Scan for the cell matching the given text and deliver its [x, y] coordinate at center. 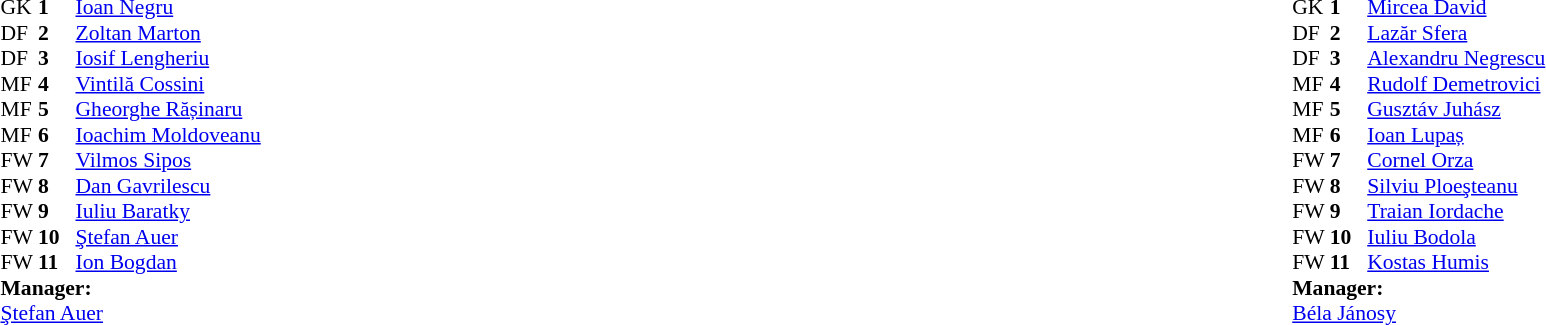
Vilmos Sipos [168, 161]
Rudolf Demetrovici [1456, 84]
Cornel Orza [1456, 161]
Vintilă Cossini [168, 84]
Silviu Ploeşteanu [1456, 186]
Gusztáv Juhász [1456, 109]
Alexandru Negrescu [1456, 59]
Ştefan Auer [168, 237]
Iuliu Baratky [168, 211]
Traian Iordache [1456, 211]
Ioachim Moldoveanu [168, 135]
Iuliu Bodola [1456, 237]
Kostas Humis [1456, 263]
Dan Gavrilescu [168, 186]
Ion Bogdan [168, 263]
Gheorghe Rășinaru [168, 109]
Zoltan Marton [168, 33]
Iosif Lengheriu [168, 59]
Ioan Lupaș [1456, 135]
Lazăr Sfera [1456, 33]
